Find where the given text appears and provide that cell's center as (x, y) coordinate. 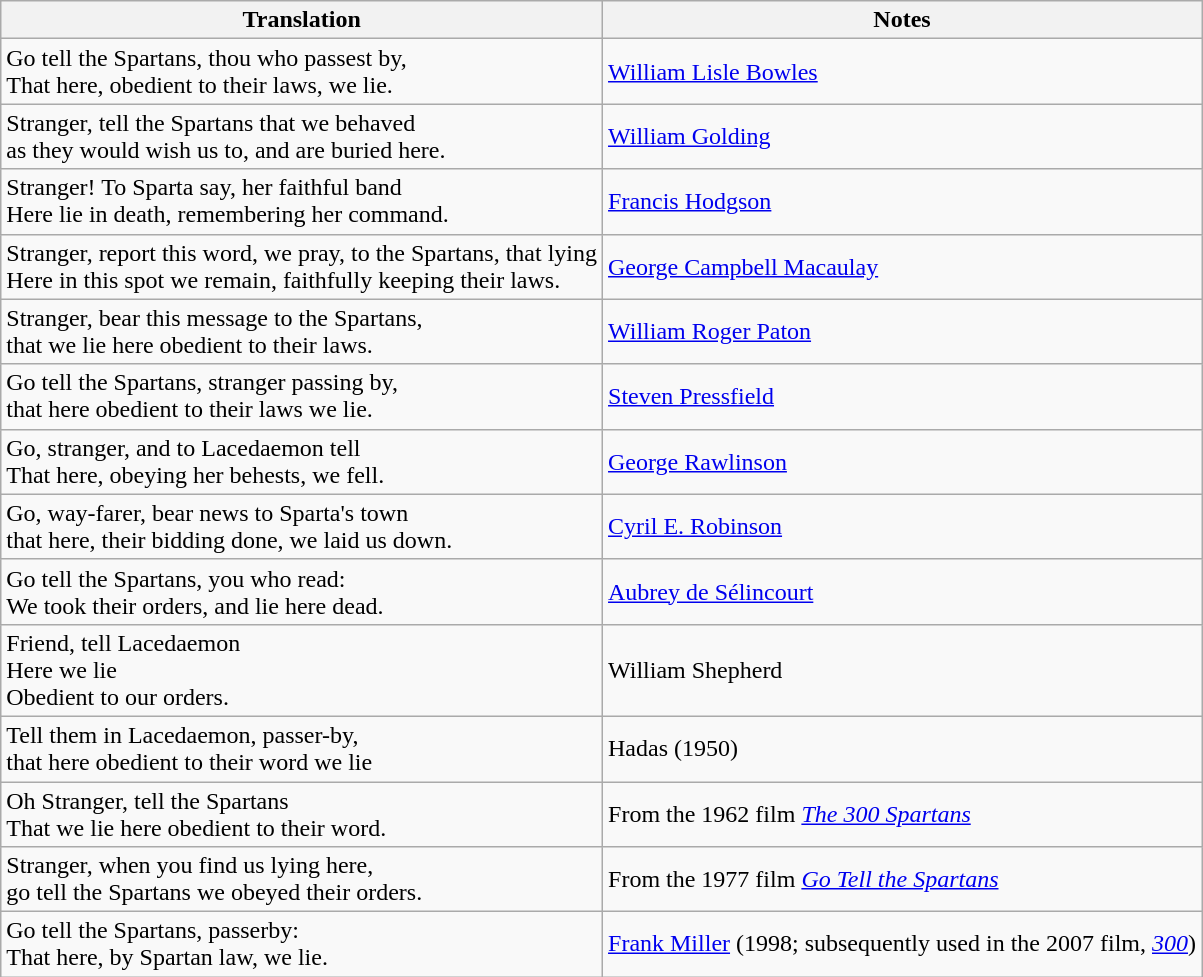
Go, way-farer, bear news to Sparta's townthat here, their bidding done, we laid us down. (302, 526)
Hadas (1950) (902, 748)
Translation (302, 20)
William Golding (902, 136)
William Roger Paton (902, 332)
Stranger, when you find us lying here,go tell the Spartans we obeyed their orders. (302, 880)
Go, stranger, and to Lacedaemon tellThat here, obeying her behests, we fell. (302, 462)
Steven Pressfield (902, 396)
Stranger! To Sparta say, her faithful bandHere lie in death, remembering her command. (302, 202)
From the 1962 film The 300 Spartans (902, 814)
William Shepherd (902, 670)
Stranger, bear this message to the Spartans,that we lie here obedient to their laws. (302, 332)
Tell them in Lacedaemon, passer-by, that here obedient to their word we lie (302, 748)
Go tell the Spartans, stranger passing by,that here obedient to their laws we lie. (302, 396)
Stranger, report this word, we pray, to the Spartans, that lying Here in this spot we remain, faithfully keeping their laws. (302, 266)
Friend, tell LacedaemonHere we lieObedient to our orders. (302, 670)
Go tell the Spartans, you who read:We took their orders, and lie here dead. (302, 592)
Cyril E. Robinson (902, 526)
Go tell the Spartans, thou who passest by,That here, obedient to their laws, we lie. (302, 72)
Stranger, tell the Spartans that we behaved as they would wish us to, and are buried here. (302, 136)
George Rawlinson (902, 462)
Aubrey de Sélincourt (902, 592)
Frank Miller (1998; subsequently used in the 2007 film, 300) (902, 944)
Go tell the Spartans, passerby:That here, by Spartan law, we lie. (302, 944)
George Campbell Macaulay (902, 266)
From the 1977 film Go Tell the Spartans (902, 880)
Notes (902, 20)
Oh Stranger, tell the SpartansThat we lie here obedient to their word. (302, 814)
Francis Hodgson (902, 202)
William Lisle Bowles (902, 72)
